Locate the cell with the specified text and output its [x, y] center coordinate. 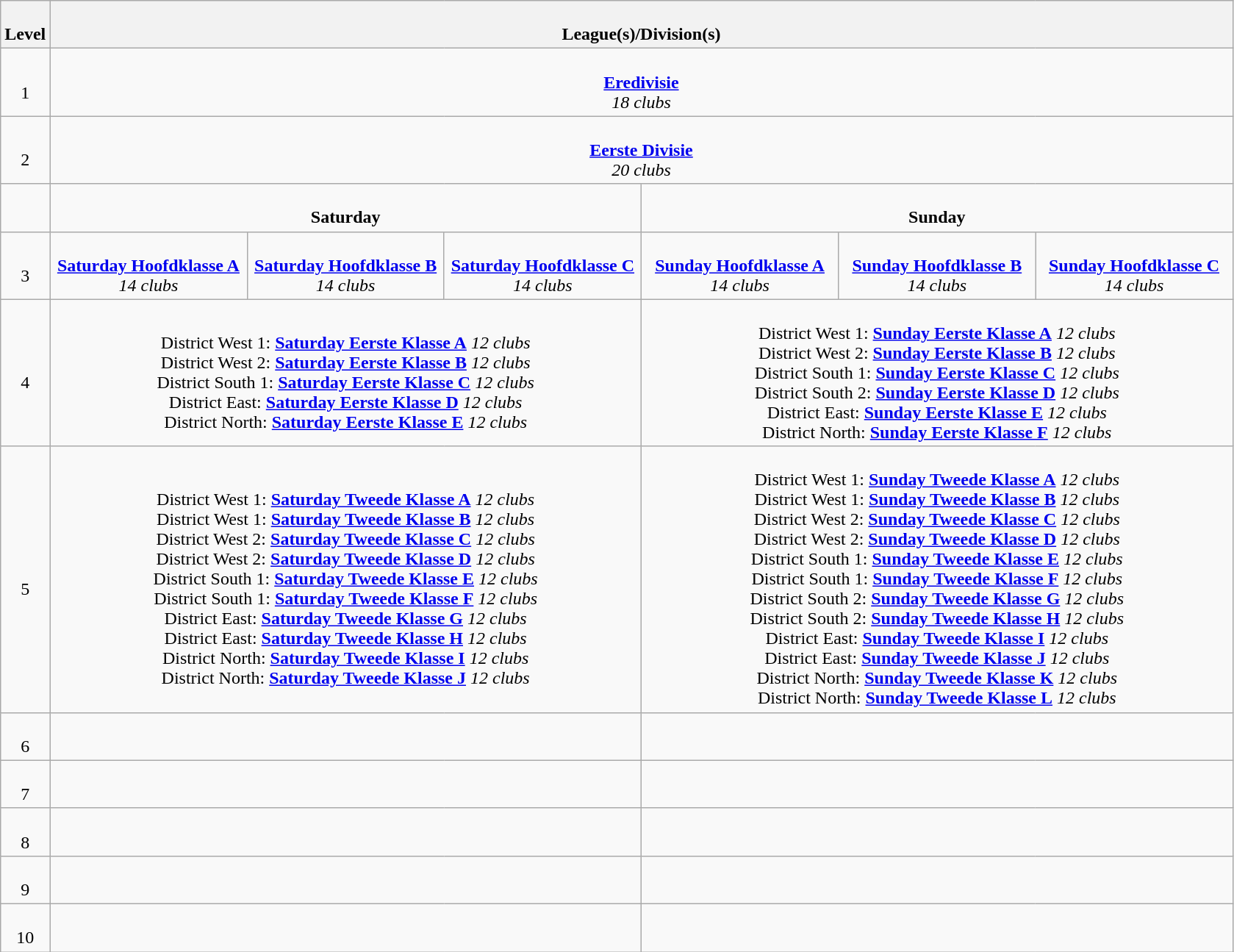
10 [25, 928]
9 [25, 879]
6 [25, 737]
1 [25, 82]
League(s)/Division(s) [641, 25]
4 [25, 373]
Saturday Hoofdklasse A 14 clubs [148, 265]
Eerste Divisie 20 clubs [641, 150]
Level [25, 25]
2 [25, 150]
7 [25, 784]
Sunday [936, 207]
Eredivisie 18 clubs [641, 82]
3 [25, 265]
Saturday [345, 207]
Sunday Hoofdklasse B 14 clubs [937, 265]
Saturday Hoofdklasse B 14 clubs [345, 265]
8 [25, 832]
Sunday Hoofdklasse C 14 clubs [1134, 265]
Saturday Hoofdklasse C 14 clubs [542, 265]
Sunday Hoofdklasse A 14 clubs [739, 265]
5 [25, 579]
